Return (X, Y) of the center of cell containing provided text 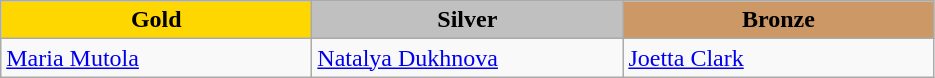
Maria Mutola (156, 58)
Joetta Clark (778, 58)
Gold (156, 20)
Bronze (778, 20)
Natalya Dukhnova (468, 58)
Silver (468, 20)
